Identify which cell holds the provided text, then report its (X, Y) central coordinate. 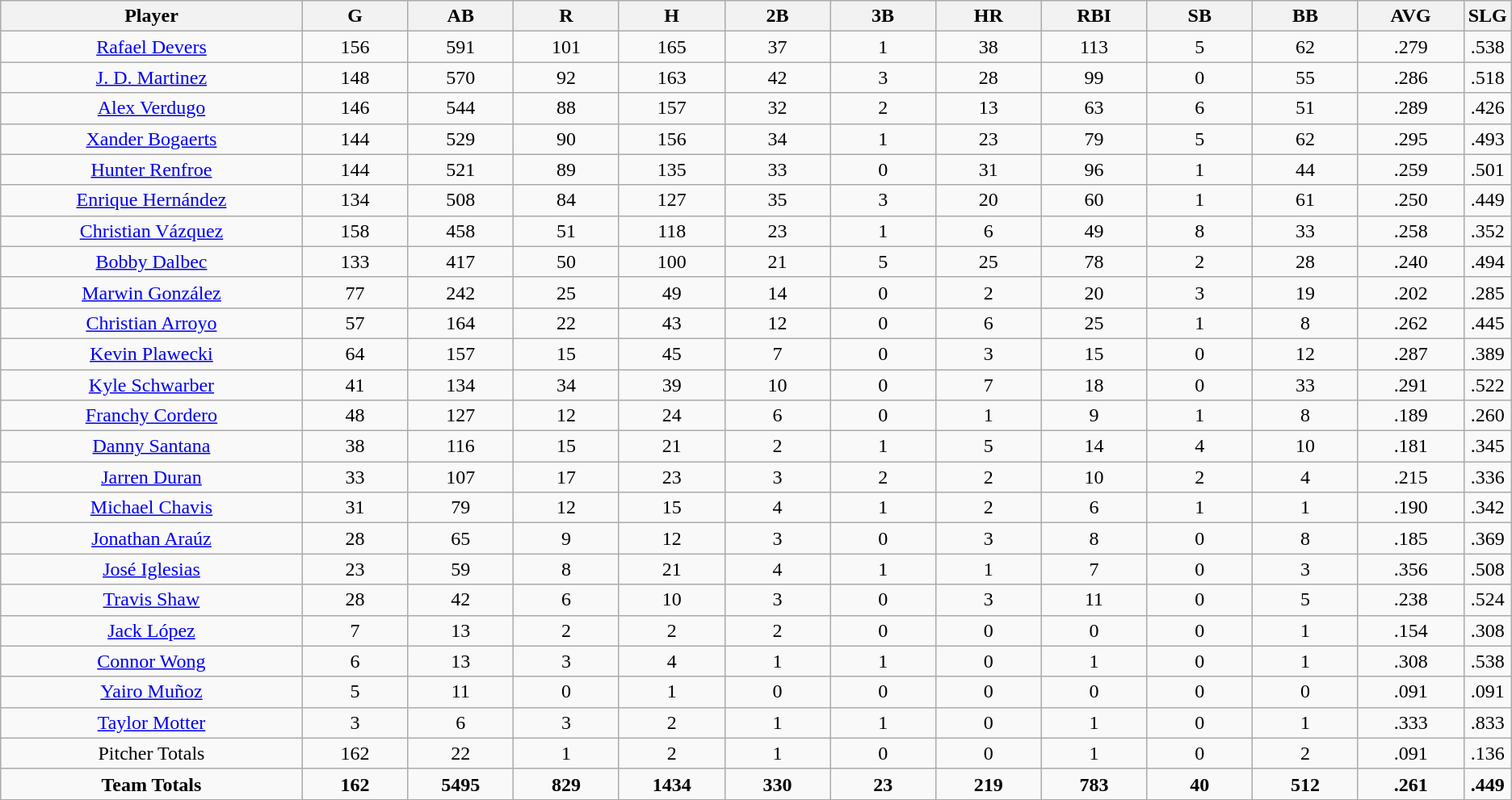
Taylor Motter (152, 723)
.369 (1488, 538)
148 (355, 77)
AB (460, 16)
64 (355, 354)
.262 (1410, 323)
164 (460, 323)
R (567, 16)
.342 (1488, 508)
.389 (1488, 354)
508 (460, 200)
113 (1094, 47)
.190 (1410, 508)
37 (777, 47)
43 (672, 323)
5495 (460, 784)
Michael Chavis (152, 508)
146 (355, 108)
.238 (1410, 600)
570 (460, 77)
330 (777, 784)
AVG (1410, 16)
José Iglesias (152, 569)
.295 (1410, 139)
Jarren Duran (152, 477)
.279 (1410, 47)
158 (355, 231)
219 (989, 784)
Christian Vázquez (152, 231)
107 (460, 477)
Travis Shaw (152, 600)
Danny Santana (152, 446)
521 (460, 170)
.336 (1488, 477)
783 (1094, 784)
242 (460, 292)
32 (777, 108)
Hunter Renfroe (152, 170)
44 (1305, 170)
BB (1305, 16)
60 (1094, 200)
35 (777, 200)
.356 (1410, 569)
96 (1094, 170)
101 (567, 47)
.154 (1410, 630)
Jonathan Araúz (152, 538)
.261 (1410, 784)
.333 (1410, 723)
Kevin Plawecki (152, 354)
.833 (1488, 723)
163 (672, 77)
529 (460, 139)
Player (152, 16)
17 (567, 477)
Xander Bogaerts (152, 139)
591 (460, 47)
55 (1305, 77)
Yairo Muñoz (152, 692)
.136 (1488, 753)
829 (567, 784)
18 (1094, 385)
24 (672, 416)
SLG (1488, 16)
.259 (1410, 170)
HR (989, 16)
41 (355, 385)
458 (460, 231)
165 (672, 47)
.240 (1410, 262)
.185 (1410, 538)
116 (460, 446)
417 (460, 262)
135 (672, 170)
Enrique Hernández (152, 200)
.260 (1488, 416)
.501 (1488, 170)
89 (567, 170)
90 (567, 139)
.345 (1488, 446)
Connor Wong (152, 661)
512 (1305, 784)
.285 (1488, 292)
118 (672, 231)
57 (355, 323)
84 (567, 200)
59 (460, 569)
Kyle Schwarber (152, 385)
.258 (1410, 231)
.524 (1488, 600)
45 (672, 354)
3B (884, 16)
Franchy Cordero (152, 416)
.352 (1488, 231)
.426 (1488, 108)
99 (1094, 77)
Rafael Devers (152, 47)
40 (1200, 784)
.287 (1410, 354)
.291 (1410, 385)
48 (355, 416)
G (355, 16)
H (672, 16)
544 (460, 108)
.289 (1410, 108)
133 (355, 262)
.286 (1410, 77)
Team Totals (152, 784)
SB (1200, 16)
50 (567, 262)
63 (1094, 108)
65 (460, 538)
Alex Verdugo (152, 108)
J. D. Martinez (152, 77)
.202 (1410, 292)
1434 (672, 784)
.494 (1488, 262)
100 (672, 262)
39 (672, 385)
2B (777, 16)
Marwin González (152, 292)
61 (1305, 200)
.493 (1488, 139)
77 (355, 292)
Pitcher Totals (152, 753)
Christian Arroyo (152, 323)
19 (1305, 292)
RBI (1094, 16)
.522 (1488, 385)
Bobby Dalbec (152, 262)
.215 (1410, 477)
92 (567, 77)
.250 (1410, 200)
.189 (1410, 416)
88 (567, 108)
.508 (1488, 569)
.445 (1488, 323)
.518 (1488, 77)
.181 (1410, 446)
78 (1094, 262)
Jack López (152, 630)
